Pinpoint the cell where the given text exists, returning its [x, y] midpoint coordinate. 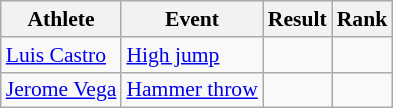
Event [192, 19]
High jump [192, 55]
Athlete [62, 19]
Luis Castro [62, 55]
Hammer throw [192, 90]
Result [298, 19]
Rank [362, 19]
Jerome Vega [62, 90]
